Find where the given text appears and provide that cell's center as [X, Y] coordinate. 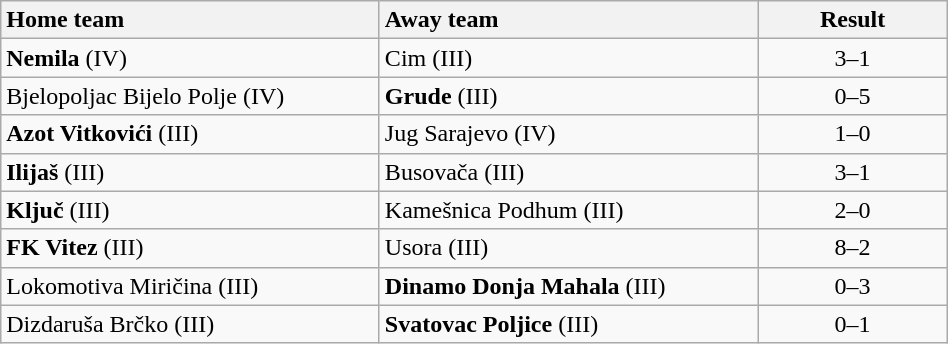
Away team [568, 20]
Usora (III) [568, 248]
0–3 [852, 286]
Jug Sarajevo (IV) [568, 134]
Result [852, 20]
0–5 [852, 96]
0–1 [852, 324]
Home team [190, 20]
Busovača (III) [568, 172]
Ilijaš (III) [190, 172]
Svatovac Poljice (III) [568, 324]
Dizdaruša Brčko (III) [190, 324]
Kamešnica Podhum (III) [568, 210]
1–0 [852, 134]
Dinamo Donja Mahala (III) [568, 286]
FK Vitez (III) [190, 248]
Grude (III) [568, 96]
Ključ (III) [190, 210]
Azot Vitkovići (III) [190, 134]
Lokomotiva Miričina (III) [190, 286]
Cim (III) [568, 58]
Bjelopoljac Bijelo Polje (IV) [190, 96]
2–0 [852, 210]
Nemila (IV) [190, 58]
8–2 [852, 248]
